Find where the given text appears and provide that cell's center as (x, y) coordinate. 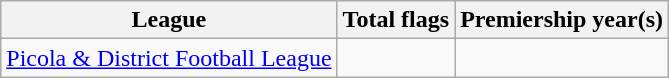
Total flags (396, 20)
Premiership year(s) (562, 20)
Picola & District Football League (169, 58)
League (169, 20)
